Return [x, y] of the center of cell containing provided text 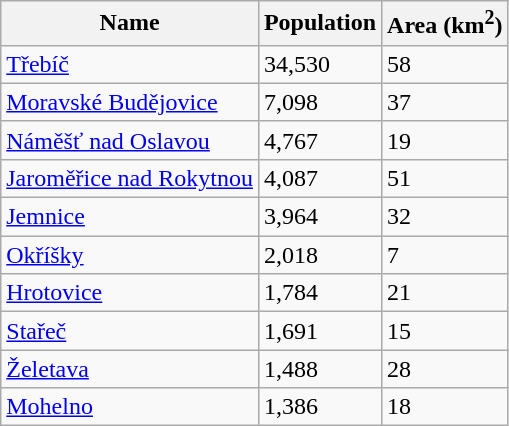
32 [446, 217]
18 [446, 407]
34,530 [320, 64]
37 [446, 102]
51 [446, 178]
1,386 [320, 407]
28 [446, 369]
7 [446, 255]
4,087 [320, 178]
2,018 [320, 255]
58 [446, 64]
Stařeč [130, 331]
Moravské Budějovice [130, 102]
7,098 [320, 102]
Jaroměřice nad Rokytnou [130, 178]
15 [446, 331]
Name [130, 24]
21 [446, 293]
Okříšky [130, 255]
Mohelno [130, 407]
3,964 [320, 217]
Area (km2) [446, 24]
1,691 [320, 331]
Hrotovice [130, 293]
Jemnice [130, 217]
Třebíč [130, 64]
19 [446, 140]
1,488 [320, 369]
4,767 [320, 140]
Želetava [130, 369]
1,784 [320, 293]
Náměšť nad Oslavou [130, 140]
Population [320, 24]
